Search for the cell housing the specified text and yield its [x, y] center coordinate. 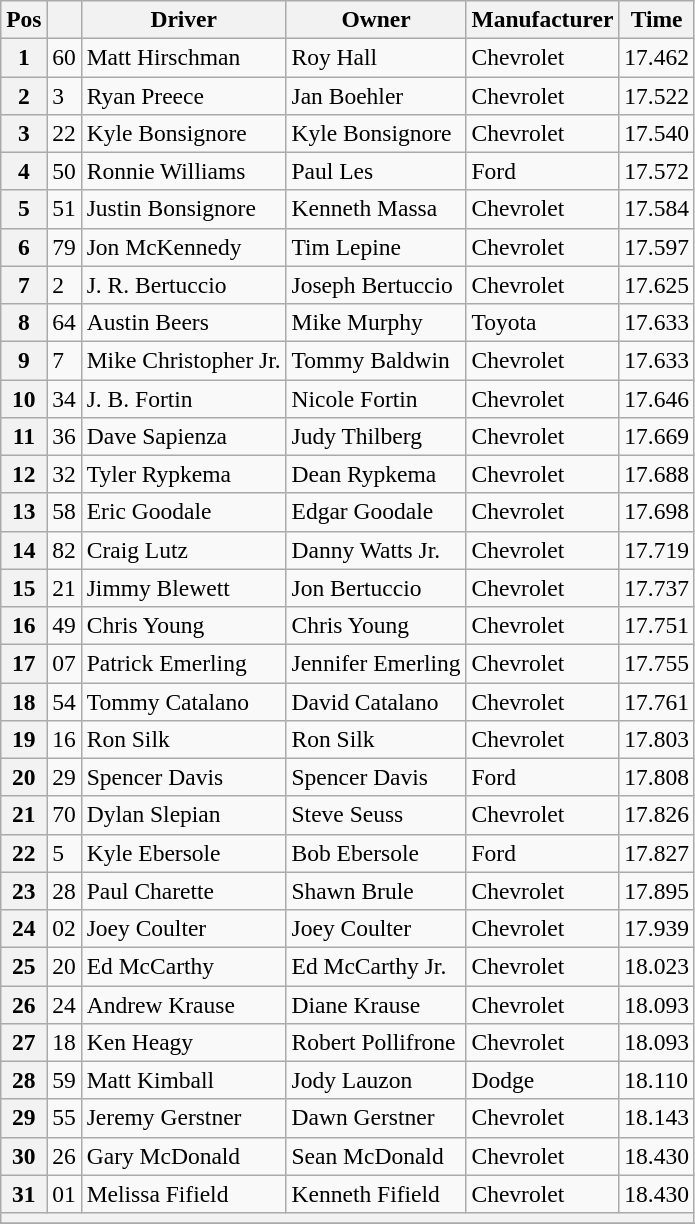
17.522 [657, 95]
9 [24, 360]
Tommy Catalano [184, 701]
49 [64, 625]
J. R. Bertuccio [184, 285]
6 [24, 247]
25 [24, 966]
Tim Lepine [376, 247]
4 [24, 171]
Steve Seuss [376, 815]
Ryan Preece [184, 95]
Roy Hall [376, 57]
82 [64, 550]
17.584 [657, 209]
17.597 [657, 247]
Edgar Goodale [376, 512]
Kyle Ebersole [184, 853]
60 [64, 57]
17.939 [657, 928]
18.110 [657, 1080]
Dave Sapienza [184, 436]
Paul Les [376, 171]
Bob Ebersole [376, 853]
34 [64, 398]
Owner [376, 19]
64 [64, 322]
Gary McDonald [184, 1156]
Driver [184, 19]
36 [64, 436]
Dylan Slepian [184, 815]
Eric Goodale [184, 512]
Craig Lutz [184, 550]
17.827 [657, 853]
Manufacturer [542, 19]
01 [64, 1194]
Jody Lauzon [376, 1080]
11 [24, 436]
Ken Heagy [184, 1042]
17.751 [657, 625]
79 [64, 247]
54 [64, 701]
17.803 [657, 739]
17.540 [657, 133]
Nicole Fortin [376, 398]
Jennifer Emerling [376, 663]
Patrick Emerling [184, 663]
07 [64, 663]
17.572 [657, 171]
Dodge [542, 1080]
1 [24, 57]
Pos [24, 19]
17.462 [657, 57]
32 [64, 474]
18.023 [657, 966]
17.688 [657, 474]
55 [64, 1118]
Dawn Gerstner [376, 1118]
Dean Rypkema [376, 474]
17 [24, 663]
51 [64, 209]
17.755 [657, 663]
Paul Charette [184, 891]
Time [657, 19]
Joseph Bertuccio [376, 285]
12 [24, 474]
Ed McCarthy [184, 966]
Jon McKennedy [184, 247]
17.669 [657, 436]
13 [24, 512]
Ed McCarthy Jr. [376, 966]
Mike Murphy [376, 322]
50 [64, 171]
17.761 [657, 701]
Mike Christopher Jr. [184, 360]
15 [24, 588]
70 [64, 815]
27 [24, 1042]
17.625 [657, 285]
Kenneth Massa [376, 209]
19 [24, 739]
Andrew Krause [184, 1004]
Jon Bertuccio [376, 588]
Matt Kimball [184, 1080]
Jeremy Gerstner [184, 1118]
17.826 [657, 815]
17.737 [657, 588]
Justin Bonsignore [184, 209]
30 [24, 1156]
Melissa Fifield [184, 1194]
Jimmy Blewett [184, 588]
02 [64, 928]
Toyota [542, 322]
Tyler Rypkema [184, 474]
17.808 [657, 777]
Shawn Brule [376, 891]
18.143 [657, 1118]
Ronnie Williams [184, 171]
23 [24, 891]
10 [24, 398]
J. B. Fortin [184, 398]
Robert Pollifrone [376, 1042]
Jan Boehler [376, 95]
Austin Beers [184, 322]
Diane Krause [376, 1004]
14 [24, 550]
Danny Watts Jr. [376, 550]
17.719 [657, 550]
17.895 [657, 891]
Judy Thilberg [376, 436]
Kenneth Fifield [376, 1194]
17.646 [657, 398]
59 [64, 1080]
Matt Hirschman [184, 57]
Tommy Baldwin [376, 360]
8 [24, 322]
David Catalano [376, 701]
Sean McDonald [376, 1156]
31 [24, 1194]
17.698 [657, 512]
58 [64, 512]
